Search for the cell housing the specified text and yield its [X, Y] center coordinate. 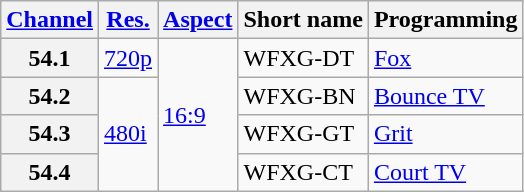
Bounce TV [446, 96]
Short name [303, 20]
Channel [50, 20]
WFXG-BN [303, 96]
WFXG-CT [303, 172]
WFXG-DT [303, 58]
54.4 [50, 172]
Fox [446, 58]
Aspect [198, 20]
Court TV [446, 172]
480i [128, 134]
Grit [446, 134]
Programming [446, 20]
16:9 [198, 115]
Res. [128, 20]
54.2 [50, 96]
WFXG-GT [303, 134]
54.3 [50, 134]
720p [128, 58]
54.1 [50, 58]
